Provide the [X, Y] coordinate of the cell's center where the given text is located.  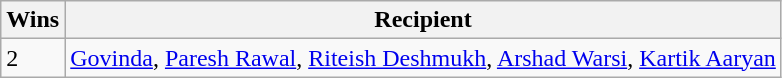
Govinda, Paresh Rawal, Riteish Deshmukh, Arshad Warsi, Kartik Aaryan [424, 58]
Recipient [424, 20]
2 [33, 58]
Wins [33, 20]
